Pinpoint the cell where the given text exists, returning its (X, Y) midpoint coordinate. 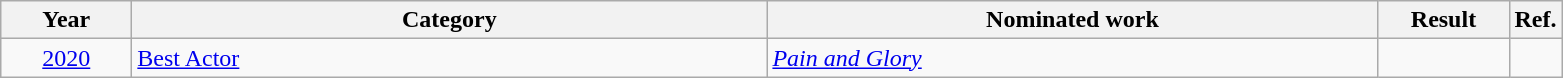
Ref. (1536, 20)
Year (66, 20)
2020 (66, 58)
Category (450, 20)
Pain and Glory (1072, 58)
Result (1444, 20)
Nominated work (1072, 20)
Best Actor (450, 58)
